Provide the [X, Y] coordinate of the cell's center where the given text is located.  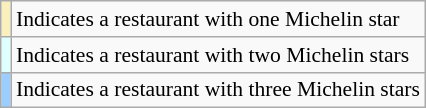
Indicates a restaurant with three Michelin stars [218, 90]
Indicates a restaurant with one Michelin star [218, 19]
Indicates a restaurant with two Michelin stars [218, 55]
